Locate the cell with the specified text and output its (X, Y) center coordinate. 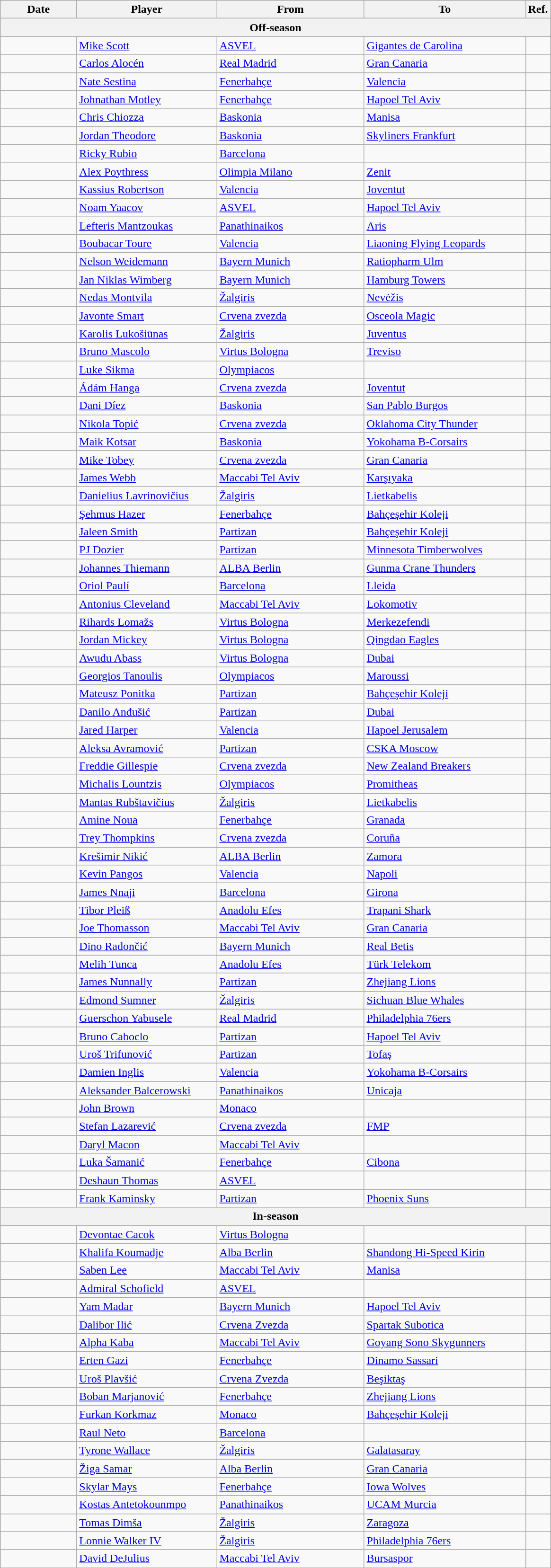
Lefteris Mantzoukas (147, 226)
Georgios Tanoulis (147, 676)
Zenit (445, 171)
Jared Harper (147, 730)
Erten Gazi (147, 1360)
Lleida (445, 586)
Şehmus Hazer (147, 514)
Galatasaray (445, 1451)
Alex Poythress (147, 171)
Alpha Kaba (147, 1342)
Stefan Lazarević (147, 1126)
Aleksander Balcerowski (147, 1090)
Dalibor Ilić (147, 1324)
Michalis Lountzis (147, 784)
Hapoel Jerusalem (445, 730)
Dino Radončić (147, 946)
Mike Tobey (147, 460)
Zamora (445, 856)
Spartak Subotica (445, 1324)
From (291, 9)
Dani Díez (147, 406)
Oklahoma City Thunder (445, 424)
Tofaş (445, 1054)
Danielius Lavrinovičius (147, 496)
CSKA Moscow (445, 748)
To (445, 9)
Tomas Dimša (147, 1523)
Minnesota Timberwolves (445, 550)
Noam Yaacov (147, 207)
Admiral Schofield (147, 1288)
Ref. (538, 9)
Boubacar Toure (147, 244)
Amine Noua (147, 820)
Jan Niklas Wimberg (147, 280)
Beşiktaş (445, 1379)
Deshaun Thomas (147, 1180)
UCAM Murcia (445, 1505)
Bruno Mascolo (147, 352)
Tibor Pleiß (147, 910)
Uroš Plavšić (147, 1379)
Shandong Hi-Speed Kirin (445, 1252)
Ricky Rubio (147, 153)
Player (147, 9)
Mike Scott (147, 45)
James Nunnally (147, 982)
Nikola Topić (147, 424)
Boban Marjanović (147, 1397)
Treviso (445, 352)
Aleksa Avramović (147, 748)
Gunma Crane Thunders (445, 568)
Real Betis (445, 946)
Yam Madar (147, 1306)
James Nnaji (147, 892)
Oriol Paulí (147, 586)
Maroussi (445, 676)
FMP (445, 1126)
Bruno Caboclo (147, 1036)
Dinamo Sassari (445, 1360)
Sichuan Blue Whales (445, 1000)
Kevin Pangos (147, 874)
New Zealand Breakers (445, 766)
Ratiopharm Ulm (445, 262)
Nate Sestina (147, 81)
Raul Neto (147, 1433)
Trapani Shark (445, 910)
Jaleen Smith (147, 532)
Krešimir Nikić (147, 856)
Khalifa Koumadje (147, 1252)
Goyang Sono Skygunners (445, 1342)
Devontae Cacok (147, 1234)
Trey Thompkins (147, 838)
Hamburg Towers (445, 280)
Zaragoza (445, 1523)
Antonius Cleveland (147, 604)
Bursaspor (445, 1559)
James Webb (147, 478)
Edmond Sumner (147, 1000)
John Brown (147, 1108)
Phoenix Suns (445, 1198)
Napoli (445, 874)
Daryl Macon (147, 1144)
Awudu Abass (147, 658)
Lonnie Walker IV (147, 1541)
Iowa Wolves (445, 1487)
Nedas Montvila (147, 298)
Qingdao Eagles (445, 640)
Carlos Alocén (147, 63)
Lokomotiv (445, 604)
PJ Dozier (147, 550)
Unicaja (445, 1090)
Skylar Mays (147, 1487)
Danilo Anđušić (147, 712)
Skyliners Frankfurt (445, 135)
Gigantes de Carolina (445, 45)
Luka Šamanić (147, 1162)
Chris Chiozza (147, 117)
Damien Inglis (147, 1072)
Tyrone Wallace (147, 1451)
Uroš Trifunović (147, 1054)
Javonte Smart (147, 316)
Nevėžis (445, 298)
Date (39, 9)
Cibona (445, 1162)
Promitheas (445, 784)
Žiga Samar (147, 1469)
Ádám Hanga (147, 388)
Türk Telekom (445, 964)
Merkezefendi (445, 622)
Kostas Antetokounmpo (147, 1505)
Juventus (445, 334)
Maik Kotsar (147, 442)
Mantas Rubštavičius (147, 802)
Aris (445, 226)
David DeJulius (147, 1559)
Melih Tunca (147, 964)
Guerschon Yabusele (147, 1018)
Jordan Theodore (147, 135)
San Pablo Burgos (445, 406)
Off-season (275, 27)
Rihards Lomažs (147, 622)
Johannes Thiemann (147, 568)
Frank Kaminsky (147, 1198)
Nelson Weidemann (147, 262)
Girona (445, 892)
Granada (445, 820)
Mateusz Ponitka (147, 694)
Joe Thomasson (147, 928)
Liaoning Flying Leopards (445, 244)
Olimpia Milano (291, 171)
Karşıyaka (445, 478)
Osceola Magic (445, 316)
Luke Sikma (147, 370)
Saben Lee (147, 1270)
Johnathan Motley (147, 99)
Freddie Gillespie (147, 766)
In-season (275, 1216)
Kassius Robertson (147, 189)
Coruña (445, 838)
Karolis Lukošiūnas (147, 334)
Furkan Korkmaz (147, 1415)
Jordan Mickey (147, 640)
